Capture the cell that displays the provided text and extract its [X, Y] central coordinate. 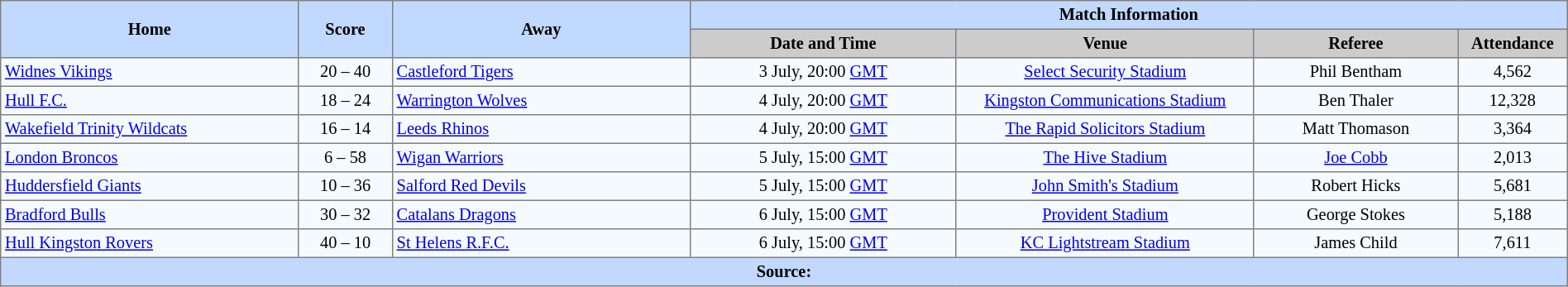
Catalans Dragons [541, 214]
16 – 14 [346, 129]
James Child [1355, 243]
London Broncos [150, 157]
Hull Kingston Rovers [150, 243]
Venue [1105, 43]
Widnes Vikings [150, 72]
2,013 [1513, 157]
30 – 32 [346, 214]
12,328 [1513, 100]
Hull F.C. [150, 100]
Ben Thaler [1355, 100]
18 – 24 [346, 100]
3,364 [1513, 129]
7,611 [1513, 243]
Salford Red Devils [541, 186]
KC Lightstream Stadium [1105, 243]
St Helens R.F.C. [541, 243]
Score [346, 30]
Wigan Warriors [541, 157]
6 – 58 [346, 157]
Attendance [1513, 43]
Matt Thomason [1355, 129]
Wakefield Trinity Wildcats [150, 129]
The Rapid Solicitors Stadium [1105, 129]
John Smith's Stadium [1105, 186]
Away [541, 30]
Bradford Bulls [150, 214]
5,681 [1513, 186]
Castleford Tigers [541, 72]
5,188 [1513, 214]
Match Information [1128, 15]
The Hive Stadium [1105, 157]
Warrington Wolves [541, 100]
Source: [784, 271]
Select Security Stadium [1105, 72]
4,562 [1513, 72]
40 – 10 [346, 243]
Phil Bentham [1355, 72]
Kingston Communications Stadium [1105, 100]
Date and Time [823, 43]
Joe Cobb [1355, 157]
Referee [1355, 43]
Robert Hicks [1355, 186]
Huddersfield Giants [150, 186]
3 July, 20:00 GMT [823, 72]
George Stokes [1355, 214]
20 – 40 [346, 72]
10 – 36 [346, 186]
Provident Stadium [1105, 214]
Home [150, 30]
Leeds Rhinos [541, 129]
